From the cell containing the given text, extract its center point as [X, Y] coordinate. 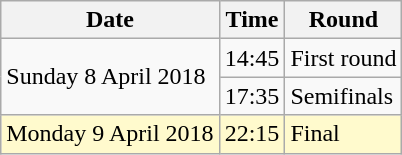
Time [252, 20]
Final [344, 134]
Round [344, 20]
22:15 [252, 134]
14:45 [252, 58]
Date [110, 20]
Monday 9 April 2018 [110, 134]
First round [344, 58]
Sunday 8 April 2018 [110, 77]
Semifinals [344, 96]
17:35 [252, 96]
